Pinpoint the cell where the given text exists, returning its [X, Y] midpoint coordinate. 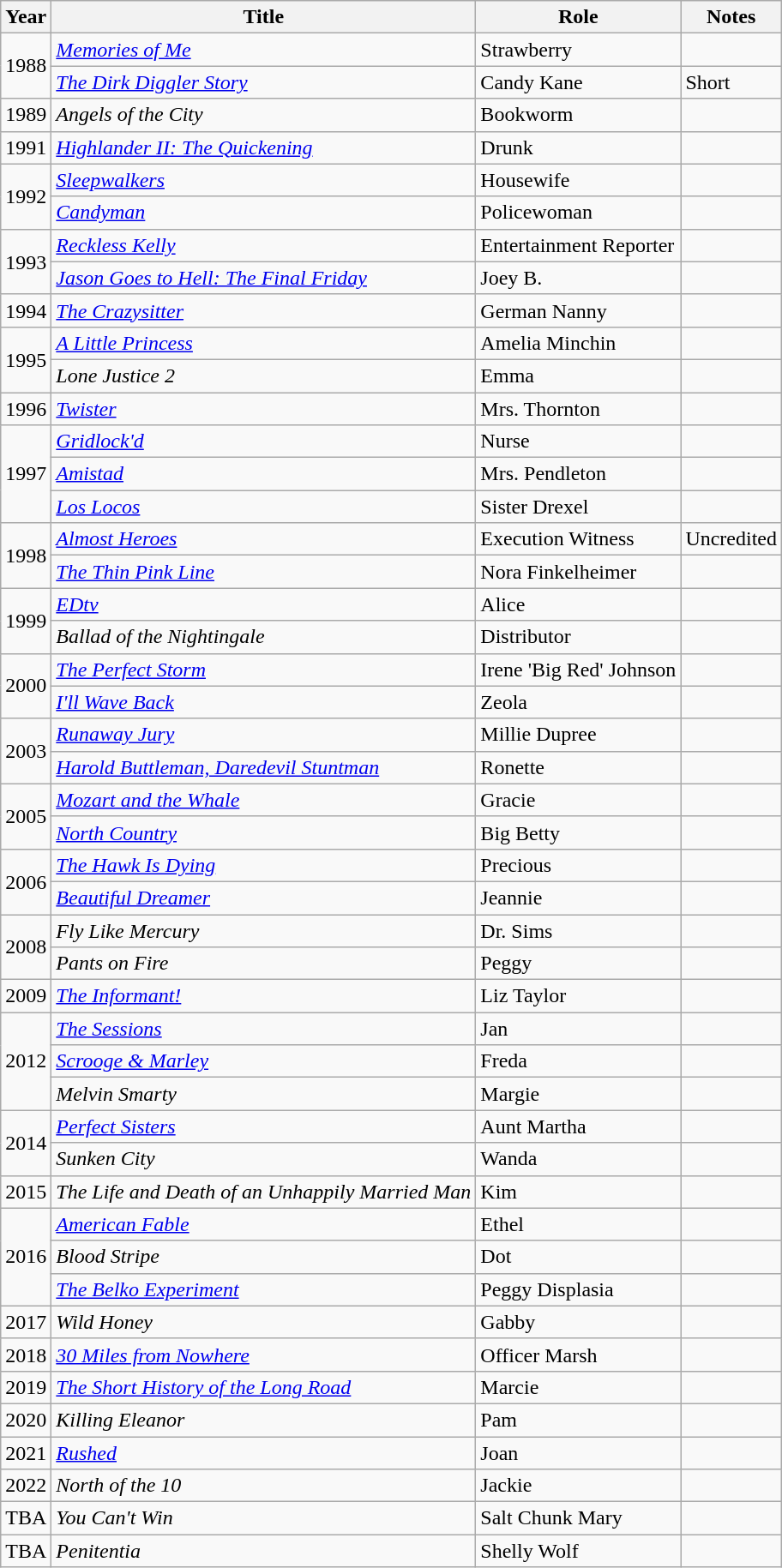
German Nanny [578, 310]
Runaway Jury [264, 735]
Year [26, 17]
Margie [578, 1094]
The Life and Death of an Unhappily Married Man [264, 1192]
Gabby [578, 1322]
Ballad of the Nightingale [264, 637]
Amistad [264, 474]
A Little Princess [264, 343]
Jackie [578, 1486]
Precious [578, 865]
Title [264, 17]
Gracie [578, 800]
Marcie [578, 1387]
2008 [26, 946]
Pam [578, 1420]
Role [578, 17]
Dot [578, 1257]
Peggy [578, 964]
1996 [26, 409]
Mozart and the Whale [264, 800]
Kim [578, 1192]
Joan [578, 1453]
1992 [26, 196]
Peggy Displasia [578, 1289]
Memories of Me [264, 50]
Killing Eleanor [264, 1420]
Bookworm [578, 115]
1988 [26, 66]
Entertainment Reporter [578, 245]
Uncredited [731, 539]
Candyman [264, 213]
The Hawk Is Dying [264, 865]
Los Locos [264, 507]
Drunk [578, 147]
Jeannie [578, 898]
Reckless Kelly [264, 245]
Blood Stripe [264, 1257]
Big Betty [578, 832]
Wild Honey [264, 1322]
Melvin Smarty [264, 1094]
Fly Like Mercury [264, 930]
Nurse [578, 442]
The Belko Experiment [264, 1289]
The Crazysitter [264, 310]
Sleepwalkers [264, 180]
2006 [26, 881]
I'll Wave Back [264, 702]
Strawberry [578, 50]
Short [731, 82]
Twister [264, 409]
Mrs. Pendleton [578, 474]
Amelia Minchin [578, 343]
Rushed [264, 1453]
EDtv [264, 604]
2009 [26, 996]
2012 [26, 1061]
30 Miles from Nowhere [264, 1355]
Irene 'Big Red' Johnson [578, 670]
Shelly Wolf [578, 1551]
Notes [731, 17]
Emma [578, 375]
2018 [26, 1355]
1998 [26, 556]
1997 [26, 474]
Ethel [578, 1224]
You Can't Win [264, 1518]
American Fable [264, 1224]
Dr. Sims [578, 930]
The Sessions [264, 1029]
2003 [26, 751]
Officer Marsh [578, 1355]
Pants on Fire [264, 964]
Harold Buttleman, Daredevil Stuntman [264, 767]
Lone Justice 2 [264, 375]
1999 [26, 621]
Jan [578, 1029]
Distributor [578, 637]
The Informant! [264, 996]
Ronette [578, 767]
1994 [26, 310]
North Country [264, 832]
2005 [26, 816]
The Thin Pink Line [264, 572]
Joey B. [578, 278]
Angels of the City [264, 115]
Beautiful Dreamer [264, 898]
Alice [578, 604]
Nora Finkelheimer [578, 572]
1991 [26, 147]
Almost Heroes [264, 539]
Housewife [578, 180]
2017 [26, 1322]
2022 [26, 1486]
2000 [26, 686]
1995 [26, 359]
Aunt Martha [578, 1126]
2021 [26, 1453]
1989 [26, 115]
Jason Goes to Hell: The Final Friday [264, 278]
Gridlock'd [264, 442]
Zeola [578, 702]
Wanda [578, 1159]
The Short History of the Long Road [264, 1387]
2020 [26, 1420]
Sister Drexel [578, 507]
Salt Chunk Mary [578, 1518]
Mrs. Thornton [578, 409]
Policewoman [578, 213]
Scrooge & Marley [264, 1061]
Highlander II: The Quickening [264, 147]
Sunken City [264, 1159]
1993 [26, 261]
Perfect Sisters [264, 1126]
2015 [26, 1192]
Candy Kane [578, 82]
Freda [578, 1061]
Millie Dupree [578, 735]
The Perfect Storm [264, 670]
The Dirk Diggler Story [264, 82]
2014 [26, 1143]
Penitentia [264, 1551]
North of the 10 [264, 1486]
Execution Witness [578, 539]
2016 [26, 1257]
2019 [26, 1387]
Liz Taylor [578, 996]
